Locate the cell with the specified text and output its [x, y] center coordinate. 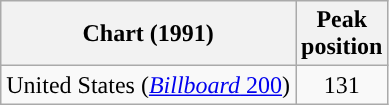
Chart (1991) [148, 34]
131 [342, 85]
United States (Billboard 200) [148, 85]
Peakposition [342, 34]
